Capture the cell that displays the provided text and extract its [X, Y] central coordinate. 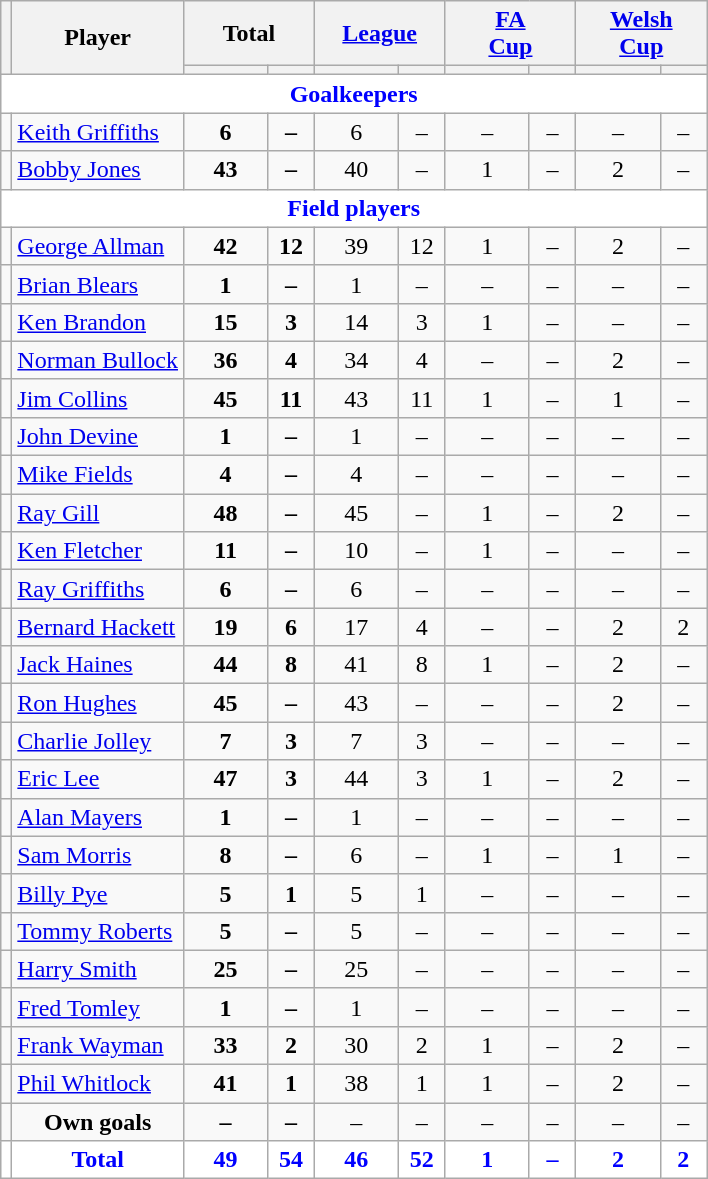
Bobby Jones [98, 170]
John Devine [98, 437]
Ray Gill [98, 513]
WelshCup [642, 34]
15 [226, 322]
Jack Haines [98, 665]
36 [226, 360]
Ken Fletcher [98, 551]
39 [356, 246]
Ron Hughes [98, 703]
Brian Blears [98, 284]
52 [422, 1160]
14 [356, 322]
Ray Griffiths [98, 589]
19 [226, 627]
54 [292, 1160]
Charlie Jolley [98, 741]
Goalkeepers [354, 94]
33 [226, 1046]
49 [226, 1160]
Phil Whitlock [98, 1084]
Tommy Roberts [98, 931]
Mike Fields [98, 475]
Player [98, 38]
10 [356, 551]
Frank Wayman [98, 1046]
Own goals [98, 1122]
Keith Griffiths [98, 132]
Sam Morris [98, 855]
Norman Bullock [98, 360]
Jim Collins [98, 398]
Harry Smith [98, 969]
Bernard Hackett [98, 627]
40 [356, 170]
Ken Brandon [98, 322]
48 [226, 513]
30 [356, 1046]
46 [356, 1160]
League [380, 34]
34 [356, 360]
38 [356, 1084]
Field players [354, 208]
Fred Tomley [98, 1007]
42 [226, 246]
Billy Pye [98, 893]
Eric Lee [98, 779]
FACup [510, 34]
47 [226, 779]
George Allman [98, 246]
17 [356, 627]
Alan Mayers [98, 817]
